Return the [x, y] coordinate for the center point of the cell that contains the specified text.  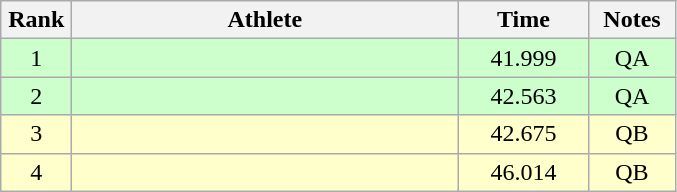
Time [524, 20]
42.675 [524, 134]
Rank [36, 20]
1 [36, 58]
4 [36, 172]
41.999 [524, 58]
Notes [632, 20]
2 [36, 96]
Athlete [265, 20]
42.563 [524, 96]
3 [36, 134]
46.014 [524, 172]
